Return (x, y) of the center of cell containing provided text 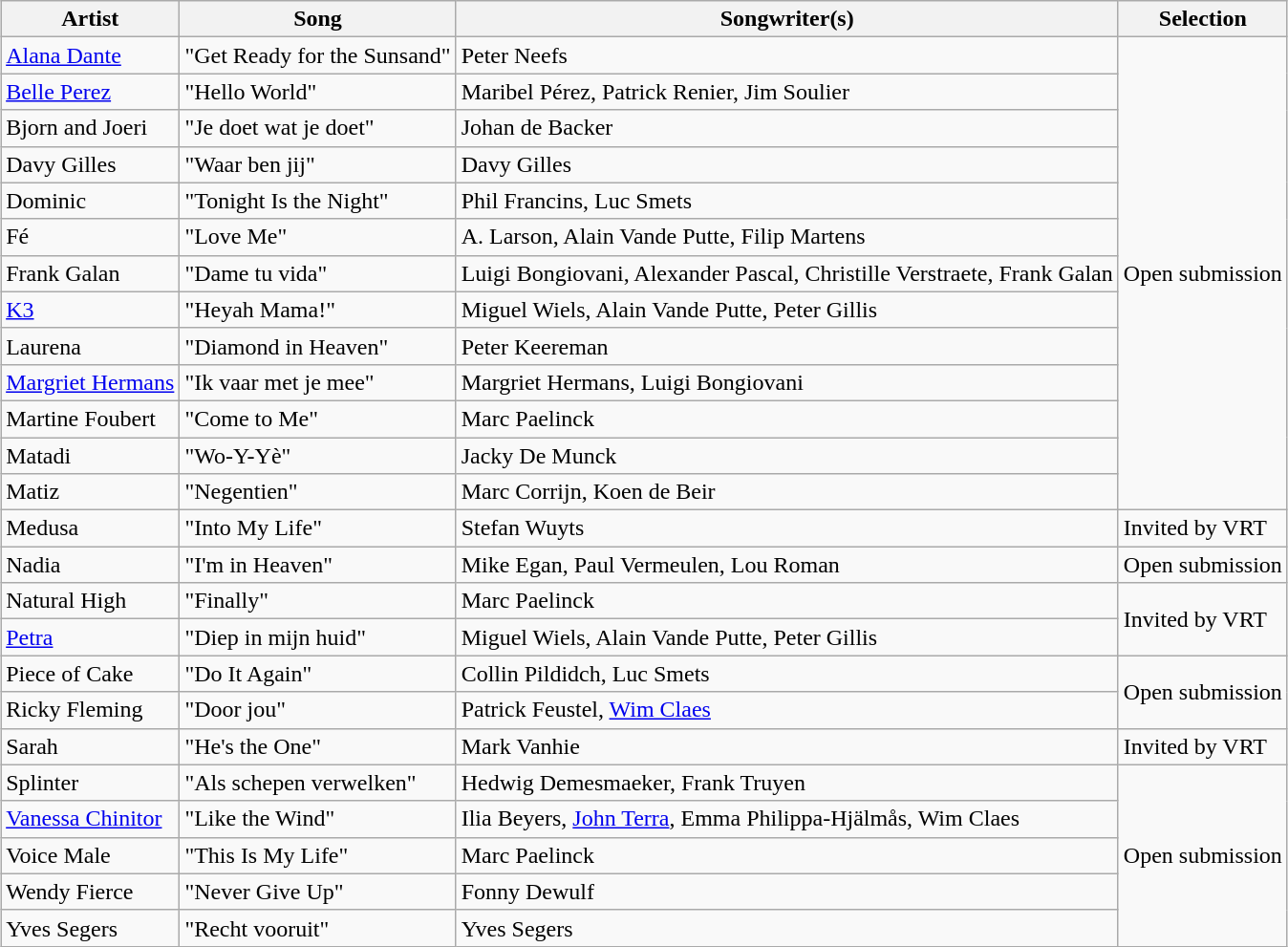
"Into My Life" (317, 528)
Piece of Cake (90, 674)
Mike Egan, Paul Vermeulen, Lou Roman (787, 565)
Maribel Pérez, Patrick Renier, Jim Soulier (787, 92)
"Like the Wind" (317, 819)
Stefan Wuyts (787, 528)
"Recht vooruit" (317, 928)
"Never Give Up" (317, 892)
Splinter (90, 783)
"This Is My Life" (317, 855)
Peter Keereman (787, 346)
"Waar ben jij" (317, 164)
"Do It Again" (317, 674)
Selection (1202, 19)
Margriet Hermans, Luigi Bongiovani (787, 382)
Nadia (90, 565)
Frank Galan (90, 273)
Dominic (90, 201)
"Door jou" (317, 710)
A. Larson, Alain Vande Putte, Filip Martens (787, 237)
"Tonight Is the Night" (317, 201)
Alana Dante (90, 55)
Patrick Feustel, Wim Claes (787, 710)
Mark Vanhie (787, 746)
Fé (90, 237)
Matadi (90, 456)
"Wo-Y-Yè" (317, 456)
"Je doet wat je doet" (317, 128)
"Love Me" (317, 237)
K3 (90, 310)
"Diep in mijn huid" (317, 637)
"Als schepen verwelken" (317, 783)
"Finally" (317, 601)
Bjorn and Joeri (90, 128)
Medusa (90, 528)
Ilia Beyers, John Terra, Emma Philippa-Hjälmås, Wim Claes (787, 819)
Peter Neefs (787, 55)
"Diamond in Heaven" (317, 346)
Vanessa Chinitor (90, 819)
Artist (90, 19)
Sarah (90, 746)
Jacky De Munck (787, 456)
"He's the One" (317, 746)
Johan de Backer (787, 128)
Belle Perez (90, 92)
"Heyah Mama!" (317, 310)
"Dame tu vida" (317, 273)
Natural High (90, 601)
"I'm in Heaven" (317, 565)
Song (317, 19)
Voice Male (90, 855)
"Come to Me" (317, 419)
Petra (90, 637)
Fonny Dewulf (787, 892)
Marc Corrijn, Koen de Beir (787, 492)
"Ik vaar met je mee" (317, 382)
Luigi Bongiovani, Alexander Pascal, Christille Verstraete, Frank Galan (787, 273)
Hedwig Demesmaeker, Frank Truyen (787, 783)
"Hello World" (317, 92)
Phil Francins, Luc Smets (787, 201)
Matiz (90, 492)
Wendy Fierce (90, 892)
Margriet Hermans (90, 382)
"Negentien" (317, 492)
Ricky Fleming (90, 710)
Songwriter(s) (787, 19)
Martine Foubert (90, 419)
"Get Ready for the Sunsand" (317, 55)
Laurena (90, 346)
Collin Pildidch, Luc Smets (787, 674)
